For the text-containing cell, return its midpoint in (X, Y) coordinate format. 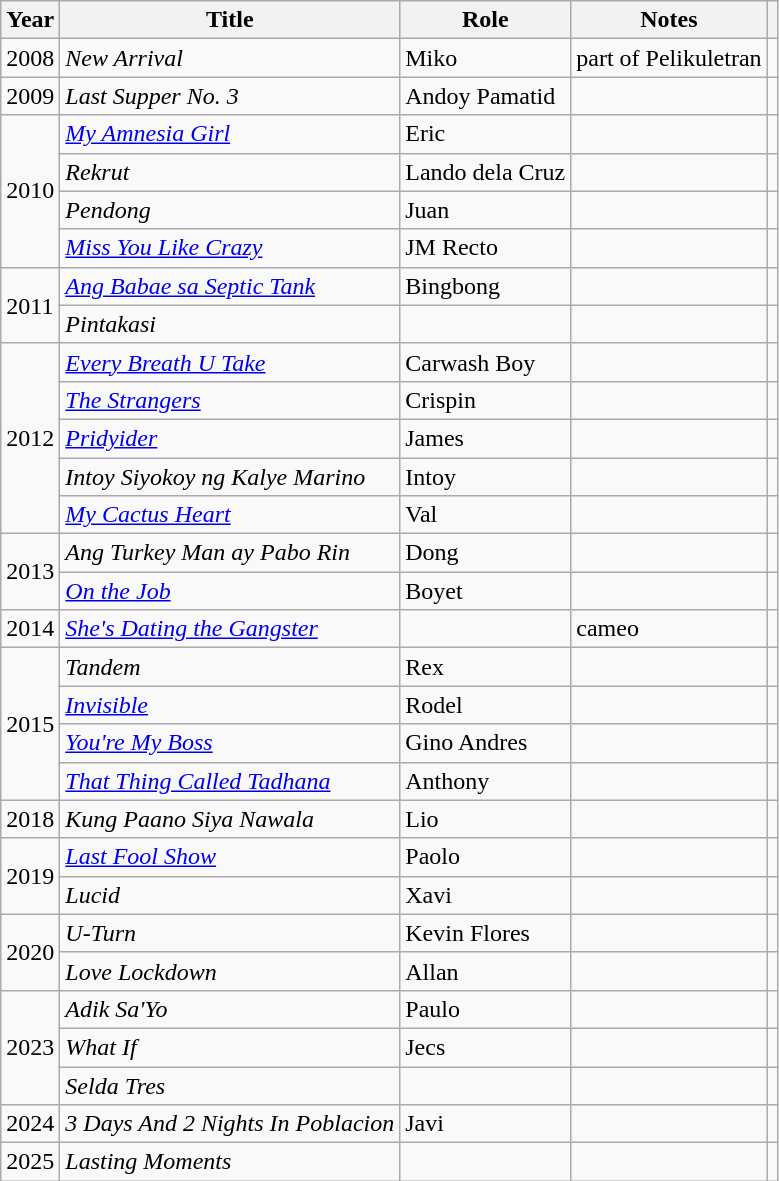
Adik Sa'Yo (230, 1009)
Ang Turkey Man ay Pabo Rin (230, 553)
Val (486, 515)
2010 (30, 191)
2008 (30, 58)
Love Lockdown (230, 971)
Lasting Moments (230, 1162)
2023 (30, 1047)
Miss You Like Crazy (230, 248)
2014 (30, 629)
Gino Andres (486, 743)
Every Breath U Take (230, 362)
Andoy Pamatid (486, 96)
Pridyider (230, 438)
Kevin Flores (486, 933)
Kung Paano Siya Nawala (230, 819)
Last Fool Show (230, 857)
Intoy (486, 477)
You're My Boss (230, 743)
2024 (30, 1124)
Paolo (486, 857)
Lando dela Cruz (486, 172)
She's Dating the Gangster (230, 629)
Pendong (230, 210)
2011 (30, 305)
New Arrival (230, 58)
Lio (486, 819)
part of Pelikuletran (669, 58)
James (486, 438)
Bingbong (486, 286)
The Strangers (230, 400)
Rodel (486, 705)
U-Turn (230, 933)
2025 (30, 1162)
Tandem (230, 667)
2018 (30, 819)
2009 (30, 96)
2015 (30, 724)
2020 (30, 952)
2013 (30, 572)
Lucid (230, 895)
Rex (486, 667)
Title (230, 20)
Javi (486, 1124)
2019 (30, 876)
Dong (486, 553)
Last Supper No. 3 (230, 96)
Jecs (486, 1047)
My Cactus Heart (230, 515)
Selda Tres (230, 1085)
cameo (669, 629)
My Amnesia Girl (230, 134)
2012 (30, 438)
Carwash Boy (486, 362)
What If (230, 1047)
JM Recto (486, 248)
Invisible (230, 705)
Rekrut (230, 172)
Crispin (486, 400)
Eric (486, 134)
Pintakasi (230, 324)
On the Job (230, 591)
Role (486, 20)
Anthony (486, 781)
Intoy Siyokoy ng Kalye Marino (230, 477)
3 Days And 2 Nights In Poblacion (230, 1124)
Ang Babae sa Septic Tank (230, 286)
Xavi (486, 895)
Notes (669, 20)
Miko (486, 58)
Paulo (486, 1009)
Allan (486, 971)
Year (30, 20)
Juan (486, 210)
That Thing Called Tadhana (230, 781)
Boyet (486, 591)
